Determine the [X, Y] coordinate at the center of the cell enclosing the given text.  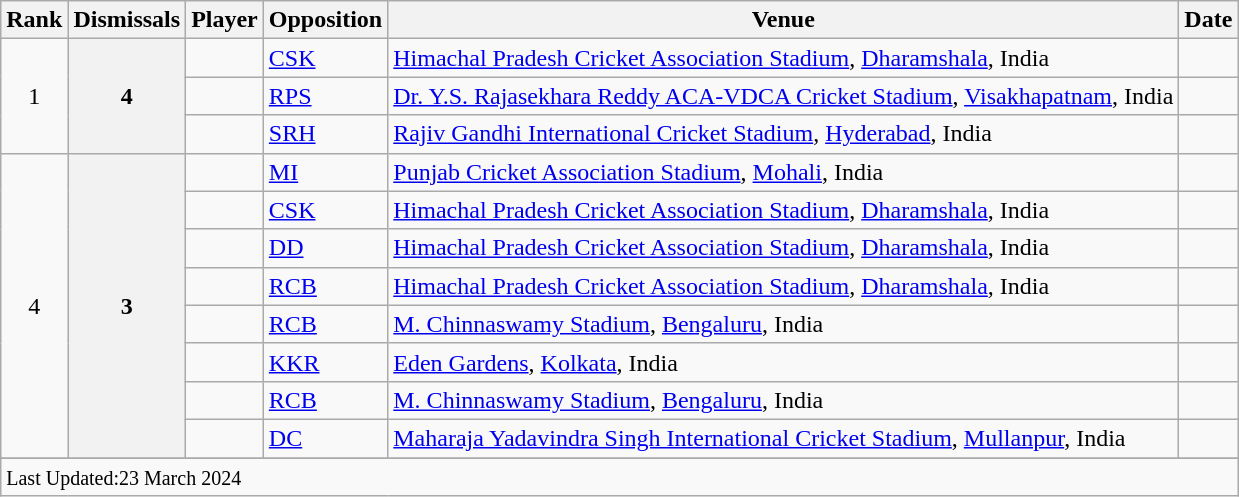
Maharaja Yadavindra Singh International Cricket Stadium, Mullanpur, India [784, 438]
1 [34, 96]
DC [325, 438]
KKR [325, 362]
Punjab Cricket Association Stadium, Mohali, India [784, 172]
Venue [784, 20]
MI [325, 172]
RPS [325, 96]
3 [127, 305]
DD [325, 248]
SRH [325, 134]
Rajiv Gandhi International Cricket Stadium, Hyderabad, India [784, 134]
Date [1208, 20]
Dismissals [127, 20]
Opposition [325, 20]
Dr. Y.S. Rajasekhara Reddy ACA-VDCA Cricket Stadium, Visakhapatnam, India [784, 96]
Player [225, 20]
Eden Gardens, Kolkata, India [784, 362]
Rank [34, 20]
Last Updated:23 March 2024 [620, 477]
